Return the [X, Y] coordinate for the center point of the cell that contains the specified text.  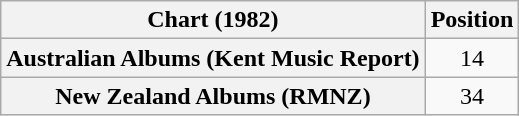
14 [472, 58]
Chart (1982) [213, 20]
Position [472, 20]
34 [472, 96]
Australian Albums (Kent Music Report) [213, 58]
New Zealand Albums (RMNZ) [213, 96]
